Capture the cell that displays the provided text and extract its (x, y) central coordinate. 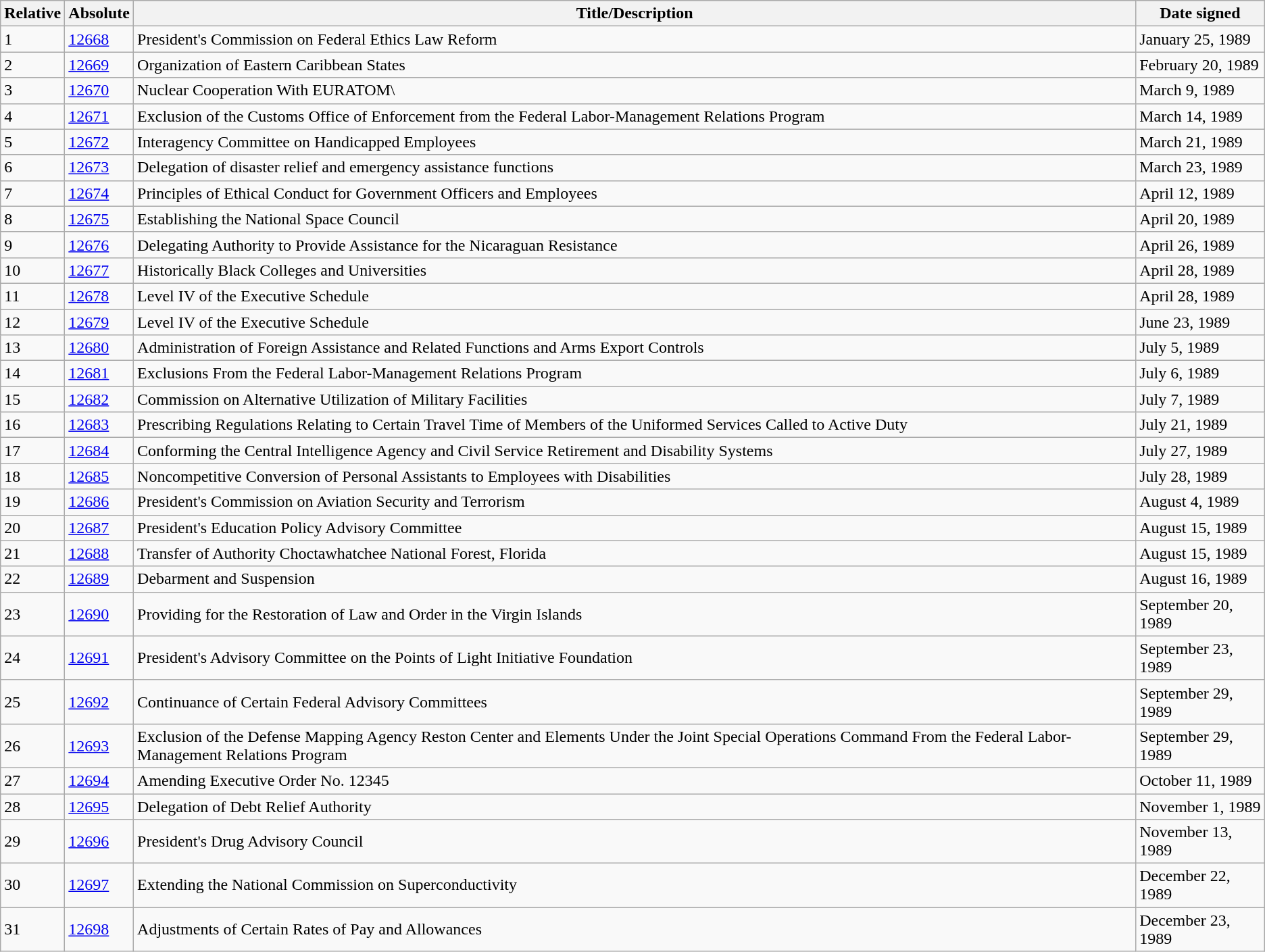
20 (32, 528)
25 (32, 701)
Conforming the Central Intelligence Agency and Civil Service Retirement and Disability Systems (635, 451)
12687 (99, 528)
12693 (99, 746)
27 (32, 780)
April 20, 1989 (1200, 219)
March 9, 1989 (1200, 91)
12697 (99, 885)
Providing for the Restoration of Law and Order in the Virgin Islands (635, 613)
August 16, 1989 (1200, 579)
30 (32, 885)
9 (32, 245)
Historically Black Colleges and Universities (635, 270)
December 23, 1989 (1200, 930)
4 (32, 116)
July 27, 1989 (1200, 451)
12668 (99, 39)
July 21, 1989 (1200, 425)
21 (32, 553)
17 (32, 451)
12698 (99, 930)
President's Advisory Committee on the Points of Light Initiative Foundation (635, 658)
President's Drug Advisory Council (635, 842)
12678 (99, 296)
12671 (99, 116)
Exclusion of the Customs Office of Enforcement from the Federal Labor-Management Relations Program (635, 116)
11 (32, 296)
March 23, 1989 (1200, 168)
13 (32, 348)
6 (32, 168)
July 5, 1989 (1200, 348)
12673 (99, 168)
Prescribing Regulations Relating to Certain Travel Time of Members of the Uniformed Services Called to Active Duty (635, 425)
Delegation of Debt Relief Authority (635, 806)
31 (32, 930)
Absolute (99, 14)
March 21, 1989 (1200, 142)
July 7, 1989 (1200, 399)
September 20, 1989 (1200, 613)
19 (32, 502)
August 4, 1989 (1200, 502)
January 25, 1989 (1200, 39)
12688 (99, 553)
12683 (99, 425)
Organization of Eastern Caribbean States (635, 65)
12692 (99, 701)
12681 (99, 374)
Principles of Ethical Conduct for Government Officers and Employees (635, 193)
3 (32, 91)
President's Education Policy Advisory Committee (635, 528)
President's Commission on Aviation Security and Terrorism (635, 502)
Date signed (1200, 14)
July 6, 1989 (1200, 374)
22 (32, 579)
12696 (99, 842)
September 23, 1989 (1200, 658)
7 (32, 193)
November 1, 1989 (1200, 806)
Continuance of Certain Federal Advisory Committees (635, 701)
April 12, 1989 (1200, 193)
Transfer of Authority Choctawhatchee National Forest, Florida (635, 553)
8 (32, 219)
26 (32, 746)
President's Commission on Federal Ethics Law Reform (635, 39)
November 13, 1989 (1200, 842)
29 (32, 842)
12672 (99, 142)
15 (32, 399)
12684 (99, 451)
12670 (99, 91)
Nuclear Cooperation With EURATOM\ (635, 91)
March 14, 1989 (1200, 116)
12677 (99, 270)
12669 (99, 65)
12676 (99, 245)
28 (32, 806)
Administration of Foreign Assistance and Related Functions and Arms Export Controls (635, 348)
Amending Executive Order No. 12345 (635, 780)
16 (32, 425)
Interagency Committee on Handicapped Employees (635, 142)
12680 (99, 348)
July 28, 1989 (1200, 476)
23 (32, 613)
12686 (99, 502)
Noncompetitive Conversion of Personal Assistants to Employees with Disabilities (635, 476)
Adjustments of Certain Rates of Pay and Allowances (635, 930)
April 26, 1989 (1200, 245)
Exclusions From the Federal Labor-Management Relations Program (635, 374)
18 (32, 476)
June 23, 1989 (1200, 322)
12682 (99, 399)
12689 (99, 579)
Relative (32, 14)
12690 (99, 613)
5 (32, 142)
Delegating Authority to Provide Assistance for the Nicaraguan Resistance (635, 245)
Title/Description (635, 14)
12695 (99, 806)
Establishing the National Space Council (635, 219)
12691 (99, 658)
12685 (99, 476)
10 (32, 270)
December 22, 1989 (1200, 885)
24 (32, 658)
12694 (99, 780)
Commission on Alternative Utilization of Military Facilities (635, 399)
Extending the National Commission on Superconductivity (635, 885)
2 (32, 65)
14 (32, 374)
12679 (99, 322)
12674 (99, 193)
1 (32, 39)
October 11, 1989 (1200, 780)
Debarment and Suspension (635, 579)
February 20, 1989 (1200, 65)
Delegation of disaster relief and emergency assistance functions (635, 168)
12675 (99, 219)
12 (32, 322)
